Detect which cell encompasses the target text, then output its (x, y) center coordinate. 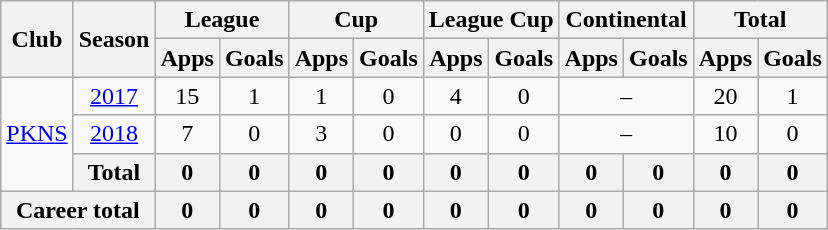
7 (187, 134)
Club (37, 39)
15 (187, 96)
PKNS (37, 134)
4 (456, 96)
Cup (356, 20)
3 (321, 134)
Continental (626, 20)
2018 (114, 134)
2017 (114, 96)
20 (725, 96)
League Cup (491, 20)
10 (725, 134)
League (222, 20)
Season (114, 39)
Career total (78, 210)
